Output the [X, Y] coordinate of the center of the cell containing the given text.  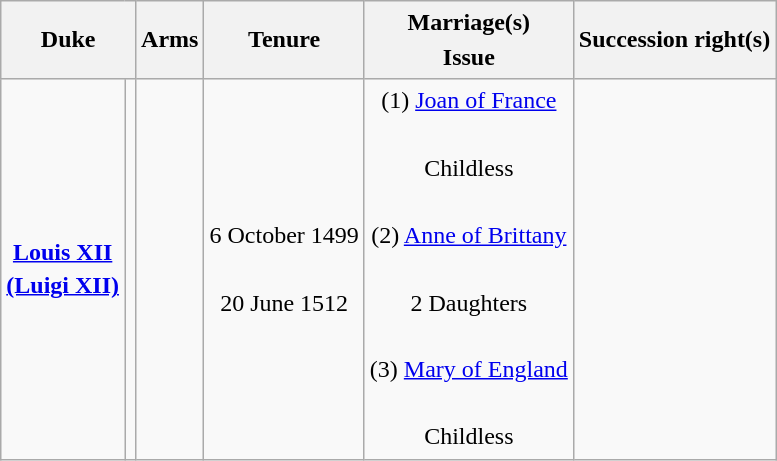
Arms [170, 40]
Marriage(s)Issue [468, 40]
Succession right(s) [674, 40]
6 October 149920 June 1512 [284, 270]
Tenure [284, 40]
(1) Joan of FranceChildless(2) Anne of Brittany2 Daughters(3) Mary of EnglandChildless [468, 270]
Louis XII(Luigi XII) [63, 270]
Duke [68, 40]
